Extract the (X, Y) coordinate from the center of the cell holding the provided text.  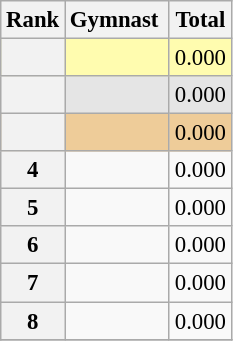
5 (33, 208)
Rank (33, 20)
6 (33, 245)
8 (33, 321)
4 (33, 170)
Total (200, 20)
7 (33, 283)
Gymnast (118, 20)
